Return (x, y) of the center of cell containing provided text 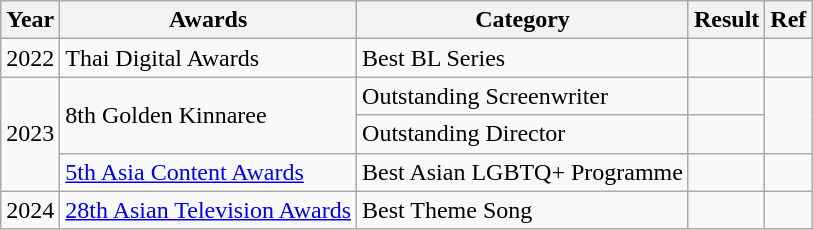
2024 (30, 210)
Ref (788, 20)
Best Theme Song (523, 210)
2022 (30, 58)
Result (726, 20)
Outstanding Screenwriter (523, 96)
Thai Digital Awards (208, 58)
2023 (30, 134)
Best BL Series (523, 58)
28th Asian Television Awards (208, 210)
5th Asia Content Awards (208, 172)
Awards (208, 20)
Year (30, 20)
8th Golden Kinnaree (208, 115)
Best Asian LGBTQ+ Programme (523, 172)
Category (523, 20)
Outstanding Director (523, 134)
